Extract the [X, Y] coordinate from the center of the cell holding the provided text.  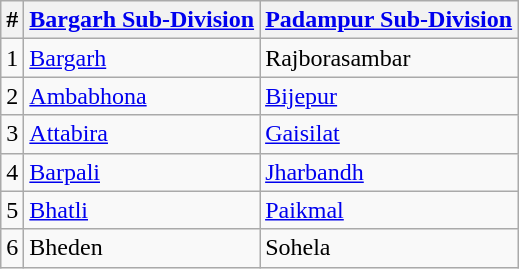
Ambabhona [142, 96]
Paikmal [389, 210]
# [12, 20]
Bargarh [142, 58]
Bargarh Sub-Division [142, 20]
3 [12, 134]
Bheden [142, 248]
5 [12, 210]
Gaisilat [389, 134]
Sohela [389, 248]
Barpali [142, 172]
Padampur Sub-Division [389, 20]
Rajborasambar [389, 58]
6 [12, 248]
Jharbandh [389, 172]
2 [12, 96]
Bhatli [142, 210]
Bijepur [389, 96]
Attabira [142, 134]
4 [12, 172]
1 [12, 58]
